Output the (X, Y) coordinate of the center of the cell containing the given text.  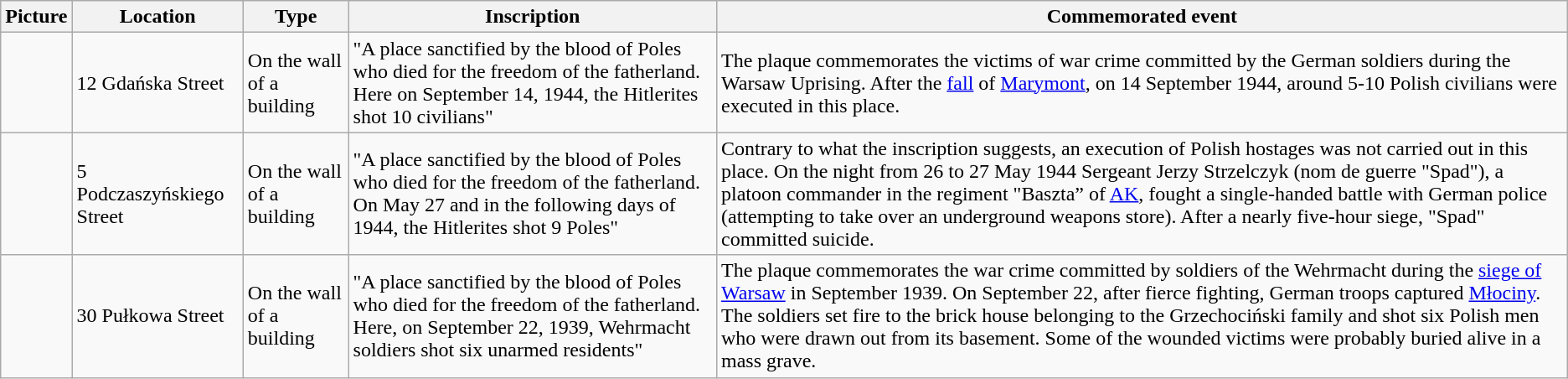
Commemorated event (1142, 17)
5 Podczaszyńskiego Street (157, 194)
Inscription (533, 17)
Type (296, 17)
30 Pułkowa Street (157, 316)
12 Gdańska Street (157, 82)
Location (157, 17)
Picture (37, 17)
"A place sanctified by the blood of Poles who died for the freedom of the fatherland. Here on September 14, 1944, the Hitlerites shot 10 civilians" (533, 82)
